Identify which cell holds the provided text, then report its (X, Y) central coordinate. 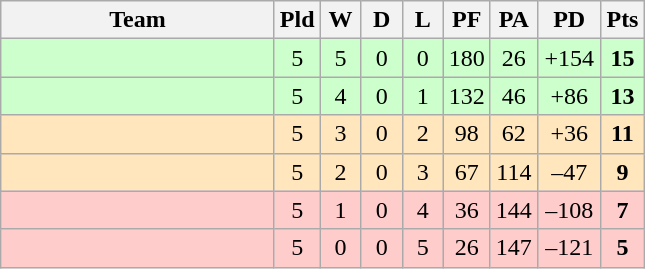
13 (622, 96)
W (340, 20)
180 (466, 58)
L (422, 20)
Pts (622, 20)
36 (466, 210)
144 (514, 210)
46 (514, 96)
+36 (569, 134)
7 (622, 210)
132 (466, 96)
+86 (569, 96)
62 (514, 134)
98 (466, 134)
Team (138, 20)
114 (514, 172)
D (382, 20)
–47 (569, 172)
147 (514, 248)
PD (569, 20)
–121 (569, 248)
+154 (569, 58)
15 (622, 58)
–108 (569, 210)
PA (514, 20)
9 (622, 172)
Pld (297, 20)
11 (622, 134)
67 (466, 172)
PF (466, 20)
